Extract the [X, Y] coordinate from the center of the cell holding the provided text.  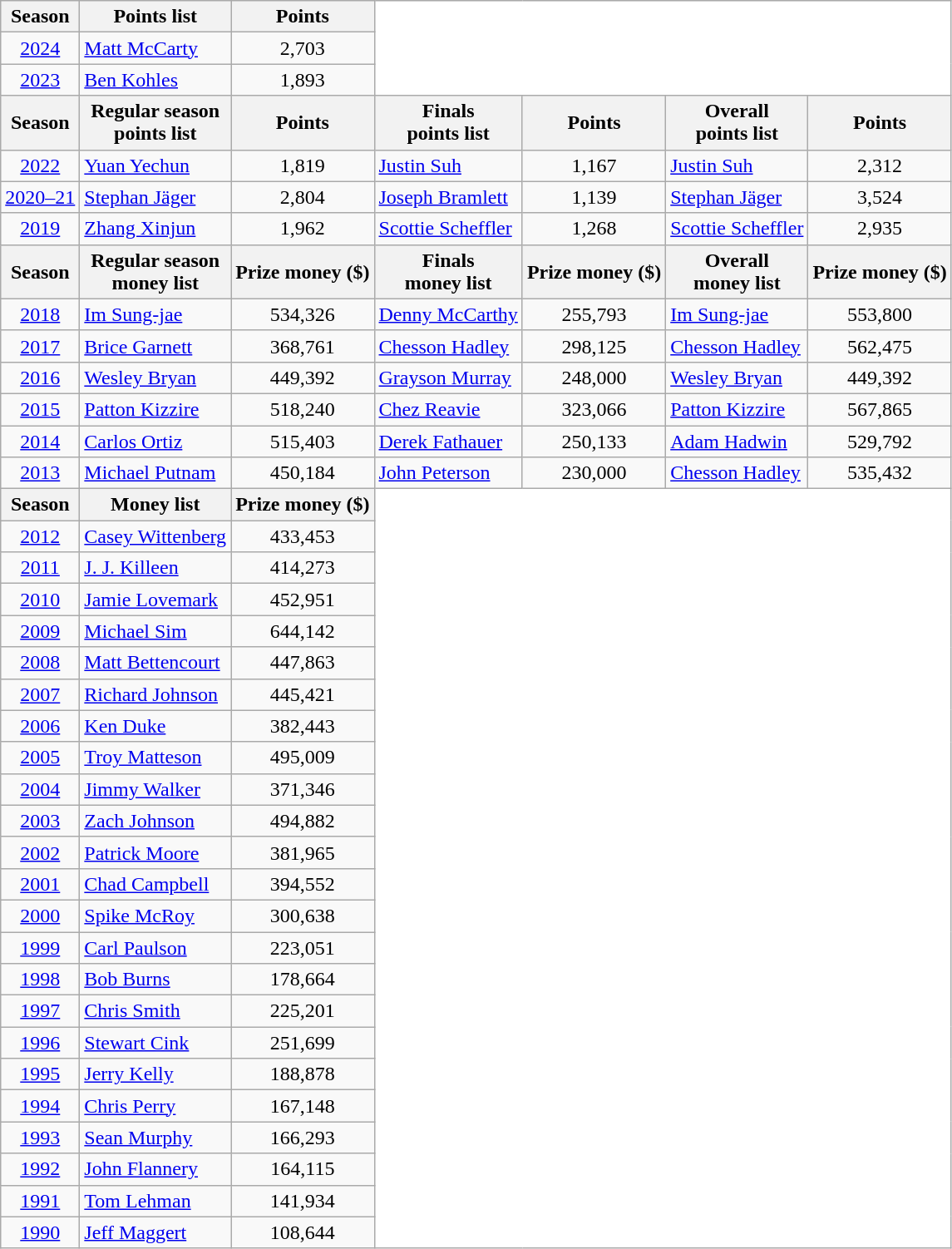
Chris Perry [155, 1106]
368,761 [303, 346]
Matt McCarty [155, 48]
1990 [40, 1232]
Michael Putnam [155, 473]
Zach Johnson [155, 821]
188,878 [303, 1074]
John Peterson [448, 473]
1,893 [303, 80]
382,443 [303, 726]
Money list [155, 505]
Finalsmoney list [448, 271]
251,699 [303, 1043]
108,644 [303, 1232]
450,184 [303, 473]
433,453 [303, 536]
2006 [40, 726]
Jeff Maggert [155, 1232]
1,139 [594, 197]
167,148 [303, 1106]
529,792 [880, 442]
250,133 [594, 442]
371,346 [303, 789]
2004 [40, 789]
2009 [40, 631]
2007 [40, 694]
2,312 [880, 165]
3,524 [880, 197]
394,552 [303, 884]
John Flannery [155, 1169]
Matt Bettencourt [155, 663]
Sean Murphy [155, 1138]
Ben Kohles [155, 80]
Richard Johnson [155, 694]
Brice Garnett [155, 346]
1,819 [303, 165]
Grayson Murray [448, 378]
2020–21 [40, 197]
Carl Paulson [155, 947]
1997 [40, 1011]
2011 [40, 568]
447,863 [303, 663]
2005 [40, 758]
2008 [40, 663]
2022 [40, 165]
Patrick Moore [155, 852]
Yuan Yechun [155, 165]
Jerry Kelly [155, 1074]
Troy Matteson [155, 758]
Finalspoints list [448, 123]
178,664 [303, 980]
2015 [40, 409]
2024 [40, 48]
2000 [40, 916]
Zhang Xinjun [155, 229]
2003 [40, 821]
Jimmy Walker [155, 789]
1999 [40, 947]
495,009 [303, 758]
Michael Sim [155, 631]
553,800 [880, 314]
Jamie Lovemark [155, 600]
1998 [40, 980]
248,000 [594, 378]
2,935 [880, 229]
534,326 [303, 314]
381,965 [303, 852]
2018 [40, 314]
141,934 [303, 1201]
2010 [40, 600]
164,115 [303, 1169]
644,142 [303, 631]
Ken Duke [155, 726]
2014 [40, 442]
494,882 [303, 821]
1993 [40, 1138]
230,000 [594, 473]
323,066 [594, 409]
518,240 [303, 409]
414,273 [303, 568]
2,804 [303, 197]
Chez Reavie [448, 409]
Casey Wittenberg [155, 536]
255,793 [594, 314]
2016 [40, 378]
Tom Lehman [155, 1201]
Derek Fathauer [448, 442]
2,703 [303, 48]
223,051 [303, 947]
Chad Campbell [155, 884]
567,865 [880, 409]
2001 [40, 884]
1,167 [594, 165]
Chris Smith [155, 1011]
Adam Hadwin [737, 442]
515,403 [303, 442]
1994 [40, 1106]
445,421 [303, 694]
298,125 [594, 346]
Bob Burns [155, 980]
Overallpoints list [737, 123]
Points list [155, 17]
1,962 [303, 229]
2013 [40, 473]
225,201 [303, 1011]
562,475 [880, 346]
166,293 [303, 1138]
1992 [40, 1169]
1995 [40, 1074]
Joseph Bramlett [448, 197]
1,268 [594, 229]
Denny McCarthy [448, 314]
2002 [40, 852]
2019 [40, 229]
1996 [40, 1043]
2012 [40, 536]
Carlos Ortiz [155, 442]
452,951 [303, 600]
Stewart Cink [155, 1043]
Regular seasonpoints list [155, 123]
300,638 [303, 916]
J. J. Killeen [155, 568]
2017 [40, 346]
Overallmoney list [737, 271]
Spike McRoy [155, 916]
2023 [40, 80]
1991 [40, 1201]
Regular seasonmoney list [155, 271]
535,432 [880, 473]
